Output the (x, y) coordinate of the center of the cell containing the given text.  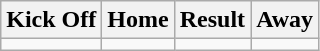
Kick Off (52, 20)
Away (285, 20)
Home (138, 20)
Result (212, 20)
